Find where the given text appears and provide that cell's center as (X, Y) coordinate. 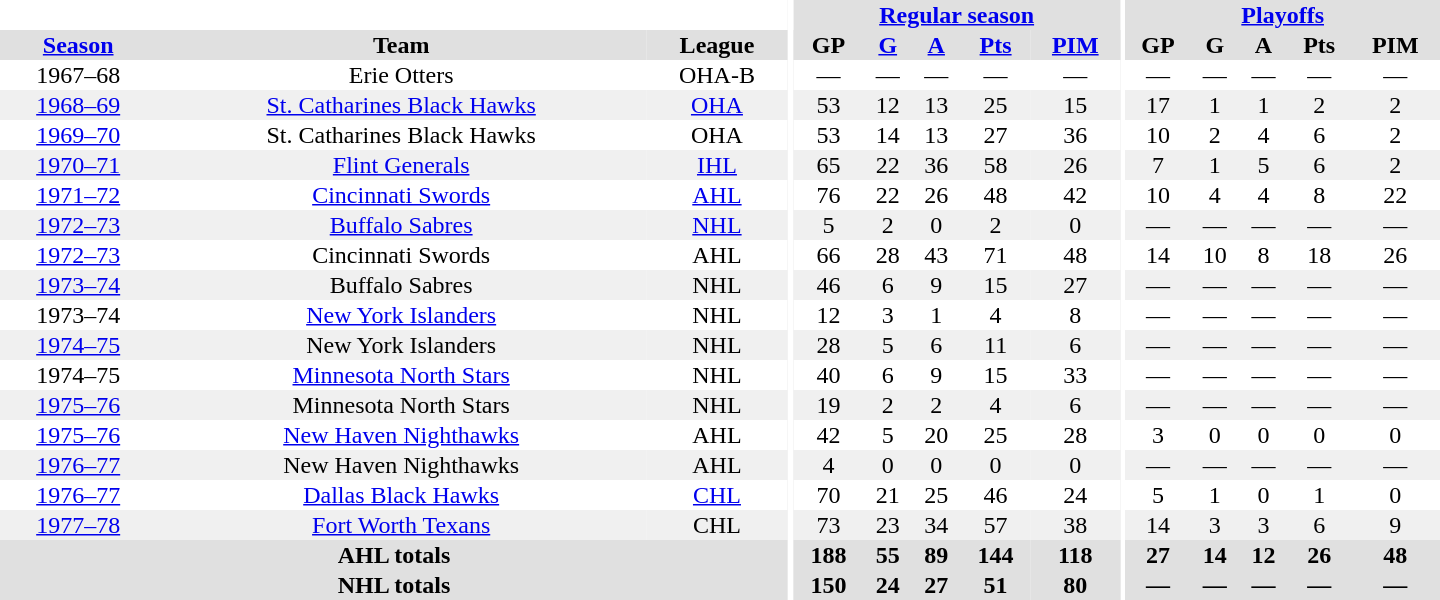
40 (828, 375)
Team (401, 45)
51 (996, 585)
1970–71 (78, 165)
1969–70 (78, 135)
57 (996, 525)
Erie Otters (401, 75)
55 (888, 555)
21 (888, 495)
Playoffs (1282, 15)
23 (888, 525)
1977–78 (78, 525)
Flint Generals (401, 165)
Regular season (956, 15)
1967–68 (78, 75)
League (717, 45)
80 (1076, 585)
66 (828, 255)
AHL totals (394, 555)
Dallas Black Hawks (401, 495)
1971–72 (78, 195)
144 (996, 555)
71 (996, 255)
11 (996, 345)
89 (936, 555)
70 (828, 495)
38 (1076, 525)
33 (1076, 375)
OHA-B (717, 75)
Fort Worth Texans (401, 525)
1968–69 (78, 105)
65 (828, 165)
76 (828, 195)
NHL totals (394, 585)
17 (1158, 105)
118 (1076, 555)
Season (78, 45)
18 (1320, 255)
34 (936, 525)
20 (936, 435)
150 (828, 585)
IHL (717, 165)
188 (828, 555)
19 (828, 405)
7 (1158, 165)
73 (828, 525)
58 (996, 165)
43 (936, 255)
